Detect which cell encompasses the target text, then output its [x, y] center coordinate. 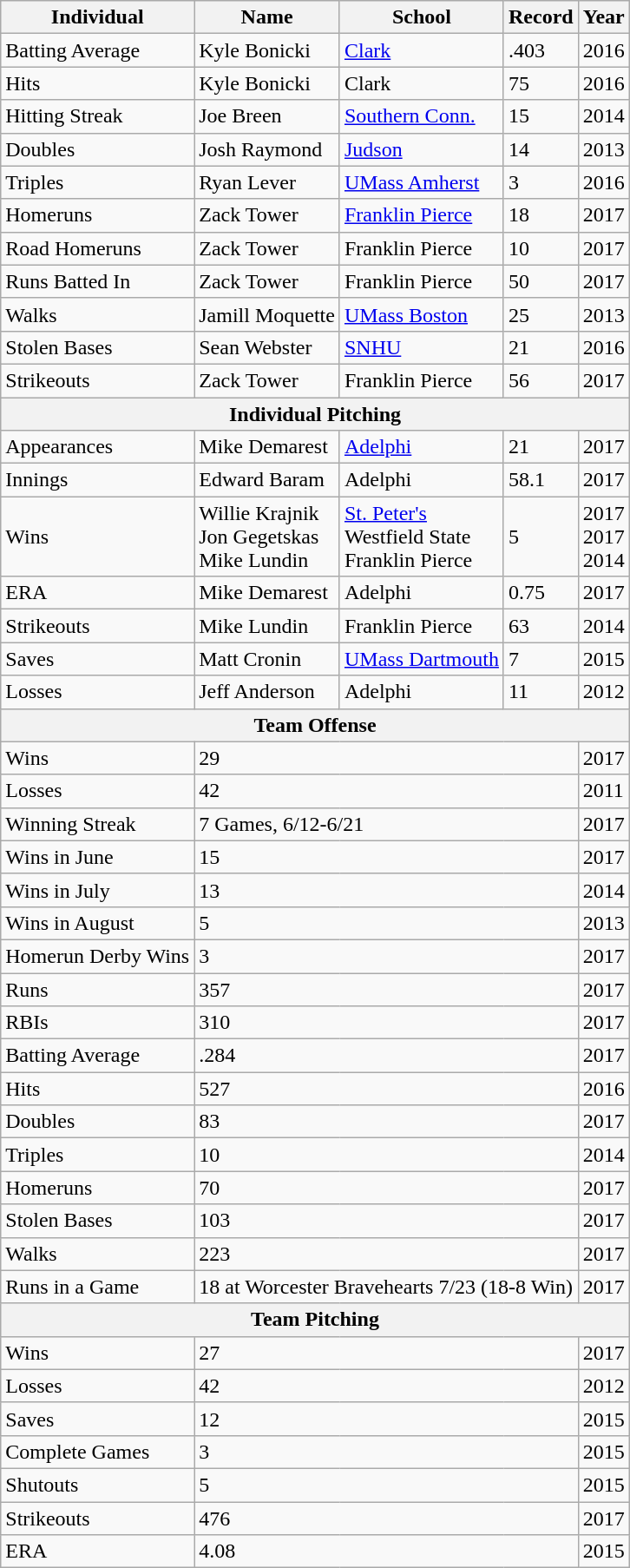
Team Offense [316, 725]
Wins in July [97, 890]
310 [386, 1023]
Runs Batted In [97, 281]
Year [604, 17]
11 [541, 692]
75 [541, 83]
UMass Amherst [422, 182]
63 [541, 626]
29 [386, 758]
58.1 [541, 480]
Runs [97, 989]
Complete Games [97, 1452]
12 [386, 1419]
Wins in June [97, 857]
357 [386, 989]
.403 [541, 50]
Individual [97, 17]
7 [541, 659]
7 Games, 6/12-6/21 [386, 824]
527 [386, 1089]
UMass Dartmouth [422, 659]
Matt Cronin [267, 659]
Sean Webster [267, 347]
25 [541, 314]
SNHU [422, 347]
50 [541, 281]
18 [541, 215]
2011 [604, 791]
103 [386, 1221]
Name [267, 17]
18 at Worcester Bravehearts 7/23 (18-8 Win) [386, 1287]
.284 [386, 1056]
70 [386, 1188]
RBIs [97, 1023]
Hitting Streak [97, 116]
School [422, 17]
14 [541, 149]
St. Peter'sWestfield StateFranklin Pierce [422, 537]
Judson [422, 149]
476 [386, 1519]
Jeff Anderson [267, 692]
83 [386, 1122]
Runs in a Game [97, 1287]
Ryan Lever [267, 182]
Wins in August [97, 923]
UMass Boston [422, 314]
Jamill Moquette [267, 314]
Individual Pitching [316, 414]
Appearances [97, 447]
13 [386, 890]
Road Homeruns [97, 248]
Edward Baram [267, 480]
Innings [97, 480]
Team Pitching [316, 1320]
223 [386, 1254]
Winning Streak [97, 824]
Mike Lundin [267, 626]
27 [386, 1353]
56 [541, 380]
Josh Raymond [267, 149]
Joe Breen [267, 116]
Southern Conn. [422, 116]
201720172014 [604, 537]
Shutouts [97, 1485]
0.75 [541, 593]
Record [541, 17]
Homerun Derby Wins [97, 956]
4.08 [386, 1552]
Willie KrajnikJon GegetskasMike Lundin [267, 537]
